Locate the cell with the specified text and output its (x, y) center coordinate. 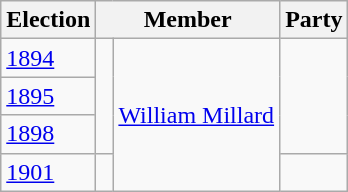
Party (314, 20)
Member (188, 20)
1894 (48, 58)
1898 (48, 134)
1901 (48, 172)
1895 (48, 96)
William Millard (196, 115)
Election (48, 20)
